Detect which cell encompasses the target text, then output its (x, y) center coordinate. 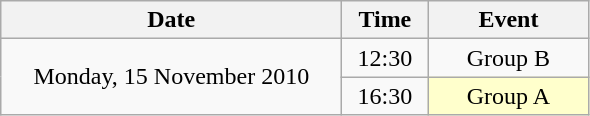
Event (508, 20)
Group B (508, 58)
12:30 (385, 58)
Monday, 15 November 2010 (172, 77)
Date (172, 20)
Time (385, 20)
Group A (508, 96)
16:30 (385, 96)
